Return the [X, Y] coordinate for the center point of the cell that contains the specified text.  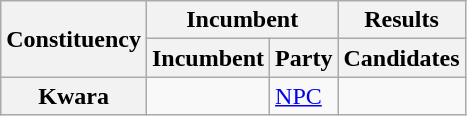
Results [402, 20]
Party [304, 58]
Kwara [74, 96]
Constituency [74, 39]
Candidates [402, 58]
NPC [304, 96]
